Return the [X, Y] coordinate for the center point of the cell that contains the specified text.  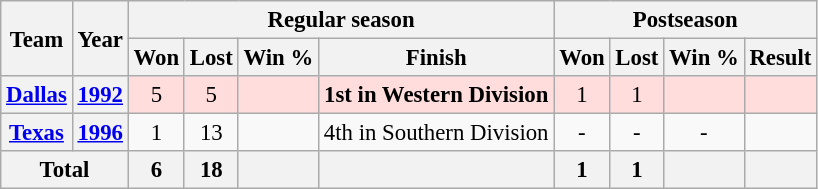
Team [36, 38]
Result [780, 58]
1st in Western Division [436, 95]
1996 [100, 133]
Postseason [686, 20]
Year [100, 38]
6 [156, 170]
4th in Southern Division [436, 133]
Total [65, 170]
Texas [36, 133]
18 [211, 170]
1992 [100, 95]
Regular season [341, 20]
13 [211, 133]
Dallas [36, 95]
Finish [436, 58]
